Locate the cell with the specified text and output its [x, y] center coordinate. 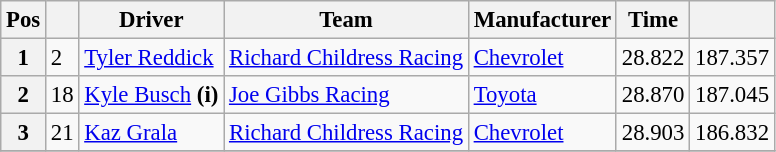
28.870 [652, 95]
Joe Gibbs Racing [346, 95]
186.832 [732, 133]
3 [24, 133]
Team [346, 20]
187.045 [732, 95]
21 [62, 133]
Driver [152, 20]
Pos [24, 20]
Toyota [542, 95]
Kyle Busch (i) [152, 95]
Time [652, 20]
187.357 [732, 58]
28.903 [652, 133]
Kaz Grala [152, 133]
Tyler Reddick [152, 58]
28.822 [652, 58]
1 [24, 58]
Manufacturer [542, 20]
18 [62, 95]
